Identify which cell holds the provided text, then report its (X, Y) central coordinate. 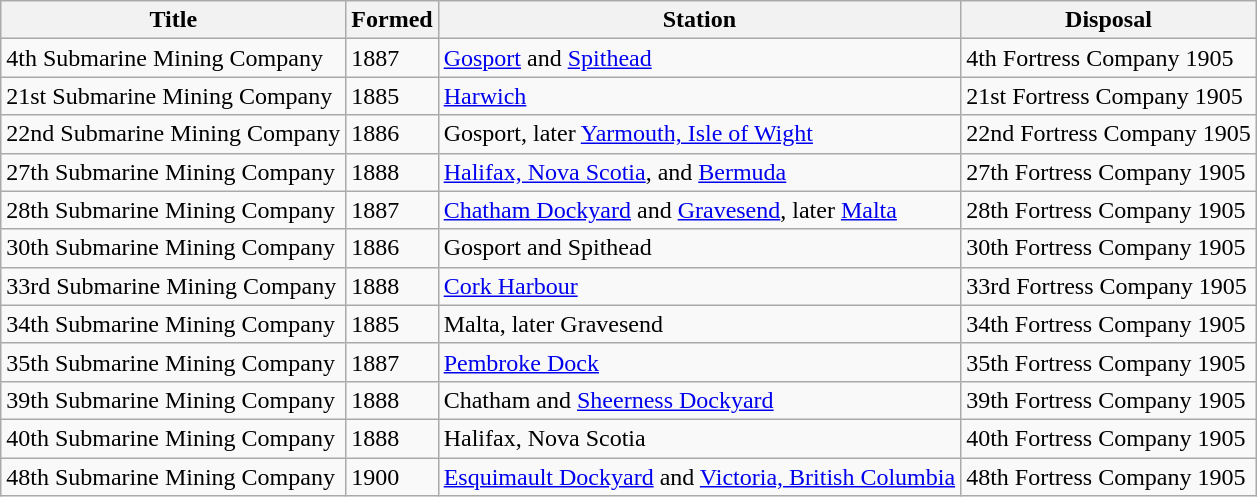
22nd Fortress Company 1905 (1109, 134)
21st Fortress Company 1905 (1109, 96)
33rd Fortress Company 1905 (1109, 286)
4th Fortress Company 1905 (1109, 58)
30th Fortress Company 1905 (1109, 248)
Station (699, 20)
34th Submarine Mining Company (174, 324)
Cork Harbour (699, 286)
40th Fortress Company 1905 (1109, 438)
Harwich (699, 96)
34th Fortress Company 1905 (1109, 324)
28th Fortress Company 1905 (1109, 210)
Title (174, 20)
39th Fortress Company 1905 (1109, 400)
48th Fortress Company 1905 (1109, 477)
27th Submarine Mining Company (174, 172)
Esquimault Dockyard and Victoria, British Columbia (699, 477)
30th Submarine Mining Company (174, 248)
28th Submarine Mining Company (174, 210)
Chatham Dockyard and Gravesend, later Malta (699, 210)
40th Submarine Mining Company (174, 438)
Disposal (1109, 20)
Malta, later Gravesend (699, 324)
Halifax, Nova Scotia, and Bermuda (699, 172)
Gosport, later Yarmouth, Isle of Wight (699, 134)
35th Fortress Company 1905 (1109, 362)
27th Fortress Company 1905 (1109, 172)
Halifax, Nova Scotia (699, 438)
Formed (392, 20)
48th Submarine Mining Company (174, 477)
21st Submarine Mining Company (174, 96)
Chatham and Sheerness Dockyard (699, 400)
4th Submarine Mining Company (174, 58)
1900 (392, 477)
33rd Submarine Mining Company (174, 286)
22nd Submarine Mining Company (174, 134)
Pembroke Dock (699, 362)
39th Submarine Mining Company (174, 400)
35th Submarine Mining Company (174, 362)
